Capture the cell that displays the provided text and extract its [x, y] central coordinate. 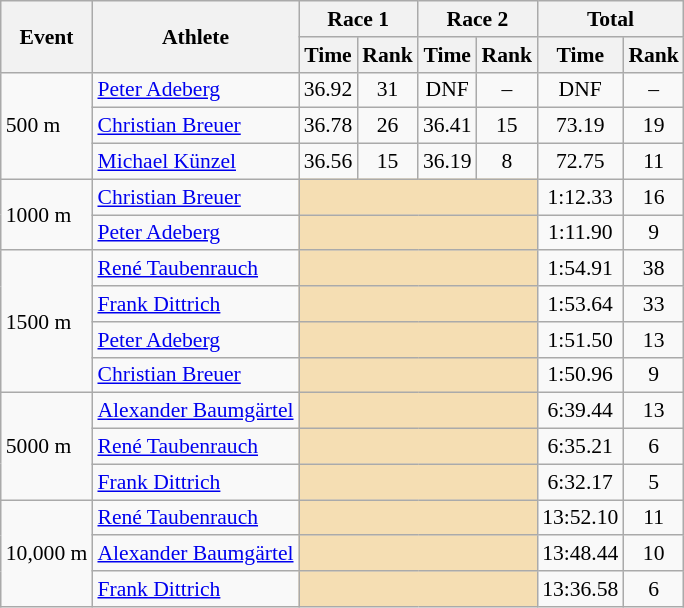
36.92 [328, 90]
13:52.10 [580, 518]
10 [654, 554]
13:48.44 [580, 554]
5000 m [47, 446]
33 [654, 304]
1:53.64 [580, 304]
Michael Künzel [195, 162]
1000 m [47, 214]
1:12.33 [580, 197]
Race 1 [358, 19]
10,000 m [47, 554]
1500 m [47, 322]
1:11.90 [580, 233]
6:35.21 [580, 447]
5 [654, 482]
Athlete [195, 36]
500 m [47, 126]
72.75 [580, 162]
19 [654, 126]
73.19 [580, 126]
16 [654, 197]
38 [654, 269]
1:50.96 [580, 375]
13:36.58 [580, 589]
31 [388, 90]
1:54.91 [580, 269]
36.41 [448, 126]
36.78 [328, 126]
6:39.44 [580, 411]
6:32.17 [580, 482]
8 [508, 162]
Total [610, 19]
1:51.50 [580, 340]
36.56 [328, 162]
36.19 [448, 162]
26 [388, 126]
Event [47, 36]
Race 2 [478, 19]
